From the cell containing the given text, extract its center point as (x, y) coordinate. 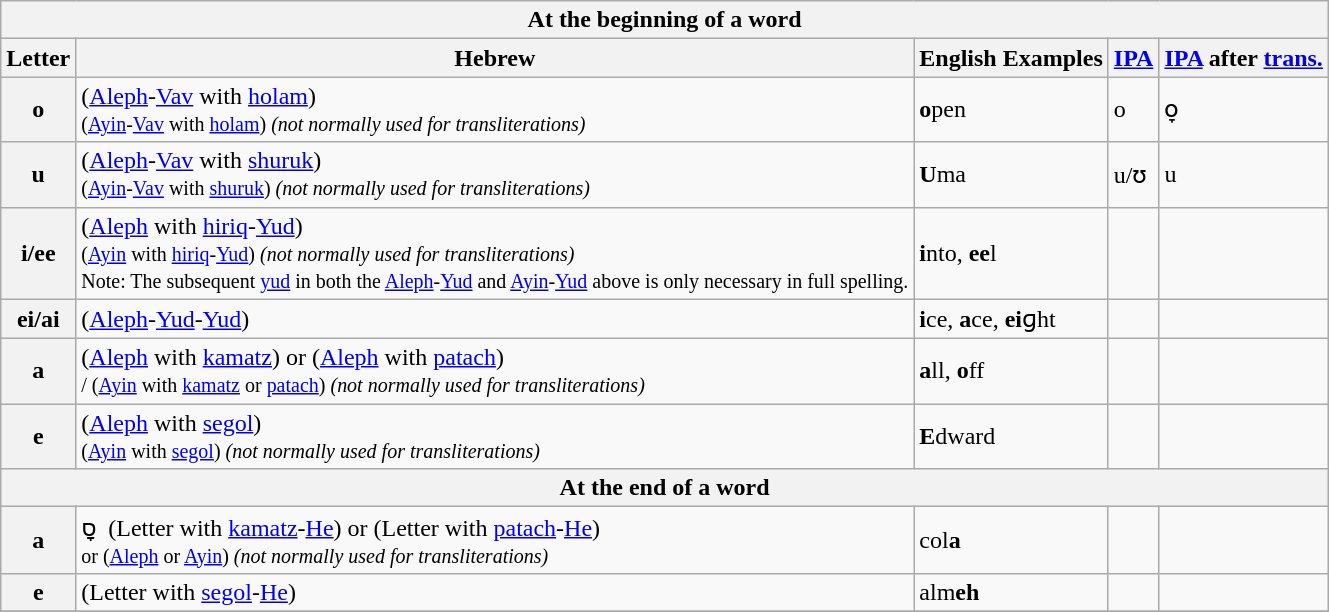
u/ʊ (1134, 174)
(Aleph with segol) (Ayin with segol) (not normally used for transliterations) (495, 436)
ei/ai (38, 319)
IPA after trans. (1244, 58)
almeh (1011, 592)
IPA (1134, 58)
open (1011, 110)
(Aleph-Yud-Yud) (495, 319)
(Letter with segol-He) (495, 592)
all, off (1011, 372)
Uma (1011, 174)
ice, ace, eiɡht (1011, 319)
סָ ‎ (Letter with kamatz-He) or (Letter with patach-He) or (Aleph or Ayin) (not normally used for transliterations) (495, 540)
(Aleph-Vav with holam) (Ayin-Vav with holam) (not normally used for transliterations) (495, 110)
Edward (1011, 436)
cola (1011, 540)
(Aleph with kamatz) or (Aleph with patach) / (Ayin with kamatz or patach) (not normally used for transliterations) (495, 372)
into, eel (1011, 253)
Hebrew (495, 58)
At the beginning of a word (665, 20)
At the end of a word (665, 488)
English Examples (1011, 58)
i/ee (38, 253)
o̞ (1244, 110)
(Aleph-Vav with shuruk) (Ayin-Vav with shuruk) (not normally used for transliterations) (495, 174)
Letter (38, 58)
